Locate the cell with the specified text and output its (X, Y) center coordinate. 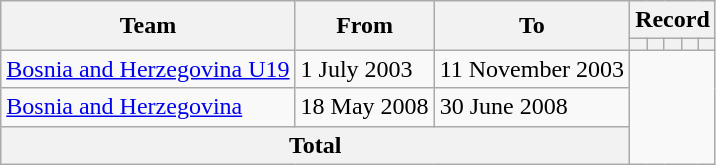
From (364, 26)
Total (316, 145)
30 June 2008 (532, 107)
To (532, 26)
Bosnia and Herzegovina U19 (148, 69)
Team (148, 26)
11 November 2003 (532, 69)
1 July 2003 (364, 69)
Bosnia and Herzegovina (148, 107)
Record (673, 20)
18 May 2008 (364, 107)
